Locate the cell with the specified text and output its [x, y] center coordinate. 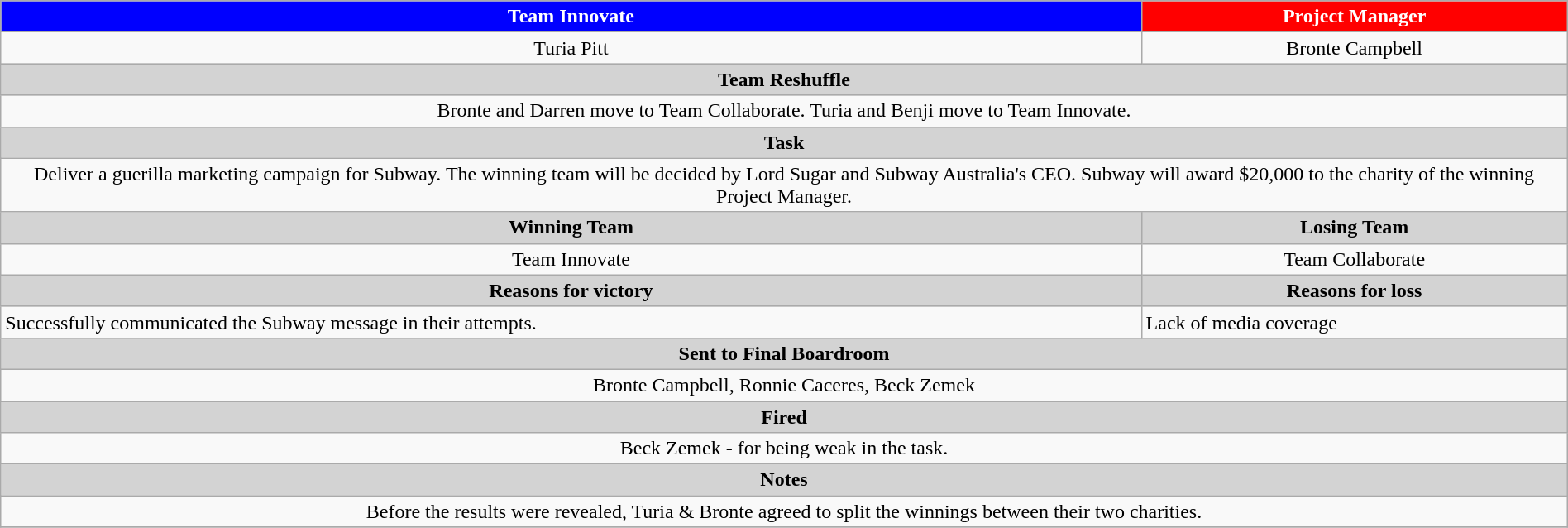
Before the results were revealed, Turia & Bronte agreed to split the winnings between their two charities. [784, 511]
Team Reshuffle [784, 79]
Successfully communicated the Subway message in their attempts. [571, 322]
Reasons for loss [1355, 290]
Losing Team [1355, 228]
Project Manager [1355, 17]
Reasons for victory [571, 290]
Turia Pitt [571, 48]
Winning Team [571, 228]
Bronte and Darren move to Team Collaborate. Turia and Benji move to Team Innovate. [784, 111]
Bronte Campbell [1355, 48]
Notes [784, 480]
Task [784, 142]
Lack of media coverage [1355, 322]
Sent to Final Boardroom [784, 353]
Beck Zemek - for being weak in the task. [784, 449]
Fired [784, 416]
Bronte Campbell, Ronnie Caceres, Beck Zemek [784, 385]
Team Collaborate [1355, 259]
